Search for the cell housing the specified text and yield its (x, y) center coordinate. 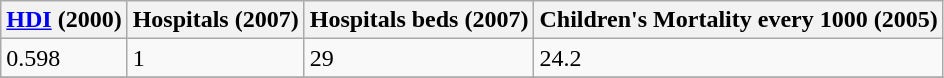
24.2 (738, 58)
Hospitals (2007) (216, 20)
29 (419, 58)
Children's Mortality every 1000 (2005) (738, 20)
0.598 (64, 58)
1 (216, 58)
Hospitals beds (2007) (419, 20)
HDI (2000) (64, 20)
